Scan for the cell matching the given text and deliver its [x, y] coordinate at center. 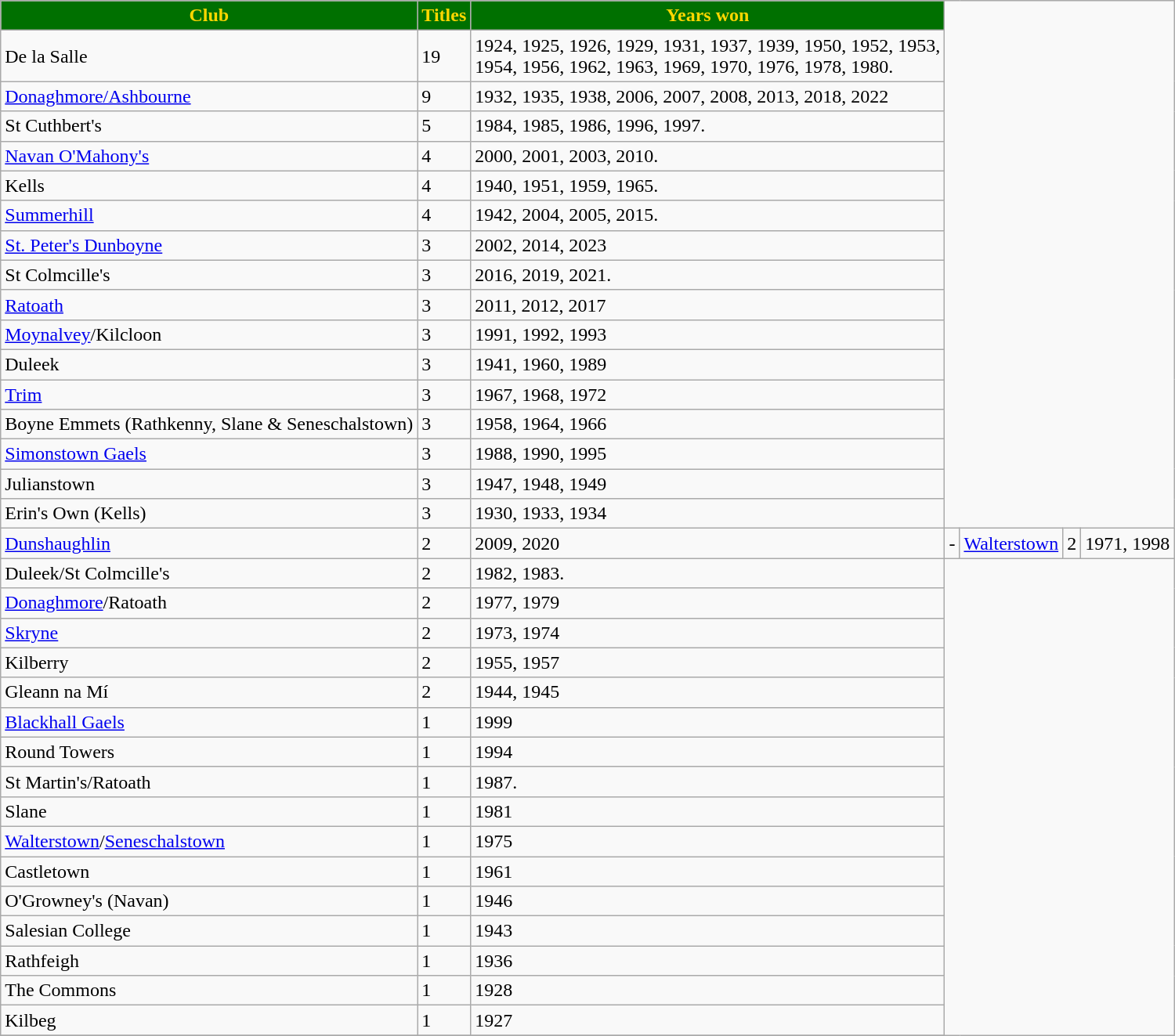
Trim [209, 394]
St Martin's/Ratoath [209, 782]
1961 [708, 872]
2009, 2020 [708, 543]
1946 [708, 901]
Years won [708, 16]
Castletown [209, 872]
St Colmcille's [209, 275]
Dunshaughlin [209, 543]
1944, 1945 [708, 692]
Erin's Own (Kells) [209, 514]
Slane [209, 811]
Boyne Emmets (Rathkenny, Slane & Seneschalstown) [209, 424]
2011, 2012, 2017 [708, 305]
1987. [708, 782]
St Cuthbert's [209, 126]
O'Growney's (Navan) [209, 901]
Walterstown/Seneschalstown [209, 841]
1981 [708, 811]
Blackhall Gaels [209, 722]
1971, 1998 [1128, 543]
1955, 1957 [708, 662]
1947, 1948, 1949 [708, 484]
Round Towers [209, 752]
1930, 1933, 1934 [708, 514]
- [953, 543]
1924, 1925, 1926, 1929, 1931, 1937, 1939, 1950, 1952, 1953,1954, 1956, 1962, 1963, 1969, 1970, 1976, 1978, 1980. [708, 56]
St. Peter's Dunboyne [209, 245]
Gleann na Mí [209, 692]
19 [444, 56]
Salesian College [209, 931]
Moynalvey/Kilcloon [209, 334]
1975 [708, 841]
Kells [209, 186]
Duleek/St Colmcille's [209, 573]
1973, 1974 [708, 633]
1943 [708, 931]
1994 [708, 752]
1958, 1964, 1966 [708, 424]
1927 [708, 1020]
Simonstown Gaels [209, 454]
Ratoath [209, 305]
Julianstown [209, 484]
Club [209, 16]
1967, 1968, 1972 [708, 394]
1932, 1935, 1938, 2006, 2007, 2008, 2013, 2018, 2022 [708, 96]
Summerhill [209, 215]
1991, 1992, 1993 [708, 334]
1936 [708, 961]
Walterstown [1011, 543]
De la Salle [209, 56]
Donaghmore/Ratoath [209, 603]
Kilbeg [209, 1020]
2000, 2001, 2003, 2010. [708, 156]
1984, 1985, 1986, 1996, 1997. [708, 126]
2002, 2014, 2023 [708, 245]
1942, 2004, 2005, 2015. [708, 215]
Kilberry [209, 662]
The Commons [209, 991]
1982, 1983. [708, 573]
Rathfeigh [209, 961]
Donaghmore/Ashbourne [209, 96]
Titles [444, 16]
5 [444, 126]
Navan O'Mahony's [209, 156]
Skryne [209, 633]
2016, 2019, 2021. [708, 275]
1940, 1951, 1959, 1965. [708, 186]
9 [444, 96]
1977, 1979 [708, 603]
1941, 1960, 1989 [708, 364]
Duleek [209, 364]
1928 [708, 991]
1999 [708, 722]
1988, 1990, 1995 [708, 454]
